Capture the cell that displays the provided text and extract its [X, Y] central coordinate. 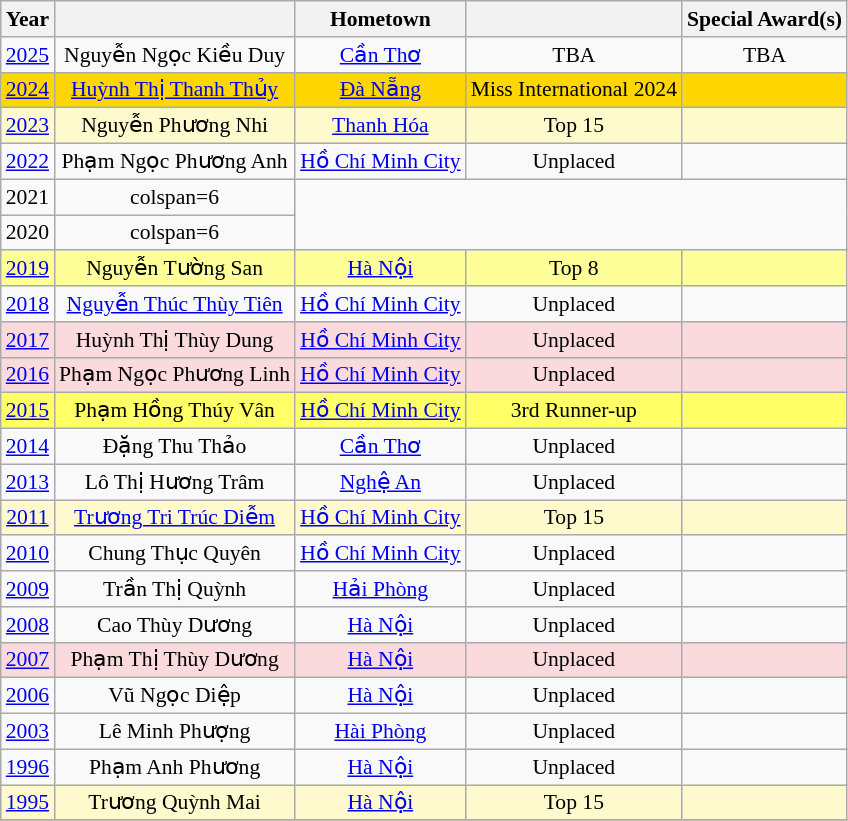
2013 [28, 482]
1995 [28, 803]
Year [28, 19]
Nguyễn Tường San [174, 269]
Phạm Hồng Thúy Vân [174, 411]
3rd Runner-up [574, 411]
Nguyễn Ngọc Kiều Duy [174, 55]
2020 [28, 233]
Phạm Thị Thùy Dương [174, 660]
Special Award(s) [764, 19]
Lô Thị Hương Trâm [174, 482]
Nghệ An [380, 482]
Thanh Hóa [380, 126]
2022 [28, 162]
Nguyễn Thúc Thùy Tiên [174, 304]
Huỳnh Thị Thùy Dung [174, 340]
2006 [28, 696]
2010 [28, 554]
2007 [28, 660]
2018 [28, 304]
Nguyễn Phương Nhi [174, 126]
Vũ Ngọc Diệp [174, 696]
Chung Thục Quyên [174, 554]
Trần Thị Quỳnh [174, 589]
2019 [28, 269]
2015 [28, 411]
Lê Minh Phượng [174, 732]
Hometown [380, 19]
Phạm Anh Phương [174, 767]
Đặng Thu Thảo [174, 447]
Trương Tri Trúc Diễm [174, 518]
Top 8 [574, 269]
2014 [28, 447]
Hải Phòng [380, 589]
Huỳnh Thị Thanh Thủy [174, 90]
2023 [28, 126]
Trương Quỳnh Mai [174, 803]
2017 [28, 340]
Cao Thùy Dương [174, 625]
2025 [28, 55]
2011 [28, 518]
2003 [28, 732]
1996 [28, 767]
Phạm Ngọc Phương Linh [174, 375]
2024 [28, 90]
Đà Nẵng [380, 90]
2009 [28, 589]
2016 [28, 375]
2008 [28, 625]
Hài Phòng [380, 732]
Miss International 2024 [574, 90]
Phạm Ngọc Phương Anh [174, 162]
2021 [28, 197]
